Detect which cell encompasses the target text, then output its (x, y) center coordinate. 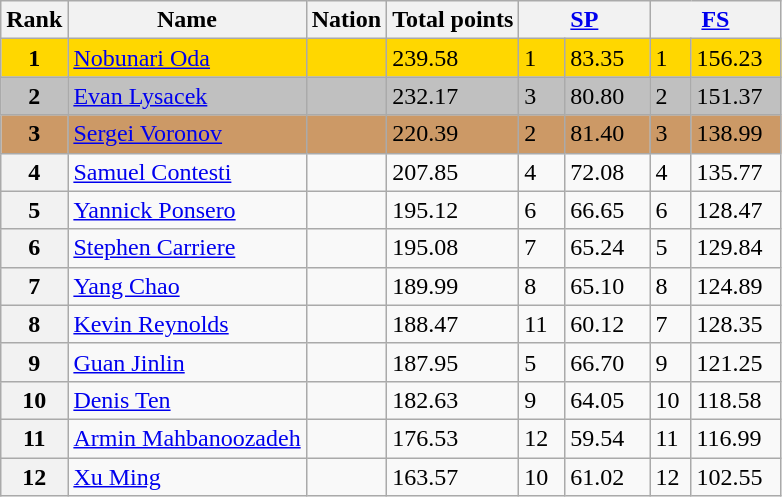
83.35 (608, 58)
232.17 (453, 96)
Yang Chao (187, 286)
176.53 (453, 438)
Nobunari Oda (187, 58)
187.95 (453, 362)
188.47 (453, 324)
Guan Jinlin (187, 362)
135.77 (736, 172)
156.23 (736, 58)
128.35 (736, 324)
SP (584, 20)
102.55 (736, 477)
Yannick Ponsero (187, 210)
Rank (34, 20)
129.84 (736, 248)
Total points (453, 20)
60.12 (608, 324)
Evan Lysacek (187, 96)
66.70 (608, 362)
Kevin Reynolds (187, 324)
195.08 (453, 248)
65.24 (608, 248)
72.08 (608, 172)
182.63 (453, 400)
128.47 (736, 210)
151.37 (736, 96)
61.02 (608, 477)
189.99 (453, 286)
80.80 (608, 96)
138.99 (736, 134)
163.57 (453, 477)
65.10 (608, 286)
81.40 (608, 134)
59.54 (608, 438)
239.58 (453, 58)
Denis Ten (187, 400)
195.12 (453, 210)
FS (716, 20)
116.99 (736, 438)
Nation (346, 20)
207.85 (453, 172)
121.25 (736, 362)
Samuel Contesti (187, 172)
Stephen Carriere (187, 248)
124.89 (736, 286)
Name (187, 20)
64.05 (608, 400)
Sergei Voronov (187, 134)
Armin Mahbanoozadeh (187, 438)
118.58 (736, 400)
220.39 (453, 134)
Xu Ming (187, 477)
66.65 (608, 210)
